Determine the (x, y) coordinate at the center of the cell enclosing the given text.  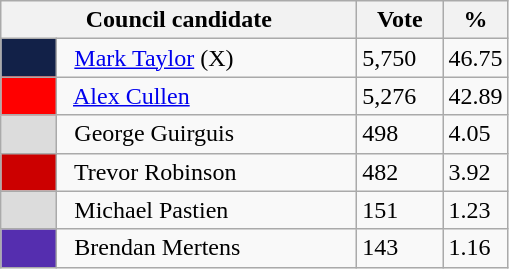
1.23 (476, 210)
Vote (400, 20)
1.16 (476, 248)
Council candidate (179, 20)
% (476, 20)
George Guirguis (207, 134)
5,276 (400, 96)
42.89 (476, 96)
151 (400, 210)
4.05 (476, 134)
482 (400, 172)
143 (400, 248)
46.75 (476, 58)
Mark Taylor (X) (207, 58)
3.92 (476, 172)
498 (400, 134)
Trevor Robinson (207, 172)
Michael Pastien (207, 210)
Alex Cullen (207, 96)
5,750 (400, 58)
Brendan Mertens (207, 248)
